Provide the [x, y] coordinate of the cell's center where the given text is located.  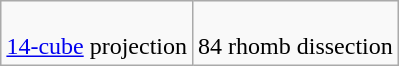
84 rhomb dissection [296, 34]
14-cube projection [97, 34]
